Detect which cell encompasses the target text, then output its [x, y] center coordinate. 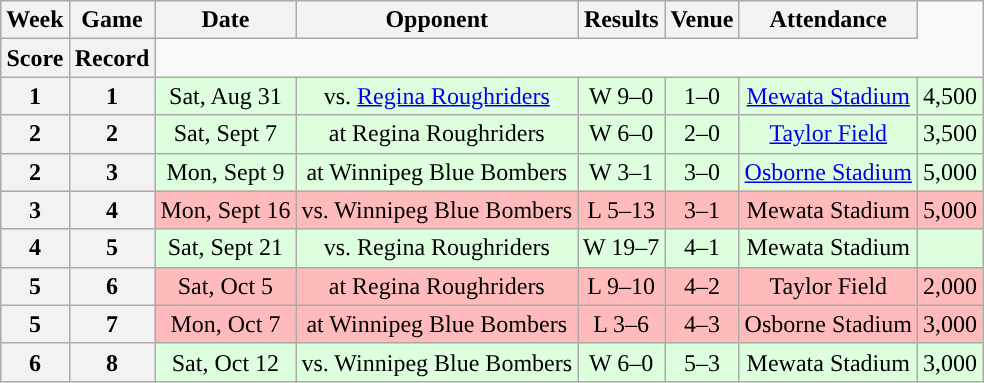
3–0 [702, 172]
L 9–10 [622, 286]
Sat, Aug 31 [226, 96]
Venue [702, 20]
3–1 [702, 210]
L 3–6 [622, 324]
Week [35, 20]
Attendance [828, 20]
Date [226, 20]
L 5–13 [622, 210]
Sat, Oct 5 [226, 286]
1–0 [702, 96]
Score [35, 58]
W 3–1 [622, 172]
Sat, Sept 21 [226, 248]
5–3 [702, 362]
4–3 [702, 324]
Sat, Oct 12 [226, 362]
Mon, Sept 16 [226, 210]
7 [112, 324]
Results [622, 20]
2–0 [702, 134]
Record [112, 58]
3,500 [950, 134]
Mon, Oct 7 [226, 324]
W 9–0 [622, 96]
2,000 [950, 286]
Mon, Sept 9 [226, 172]
4–2 [702, 286]
Game [112, 20]
Sat, Sept 7 [226, 134]
4–1 [702, 248]
Opponent [437, 20]
8 [112, 362]
W 19–7 [622, 248]
4,500 [950, 96]
